Determine the (X, Y) coordinate at the center of the cell enclosing the given text.  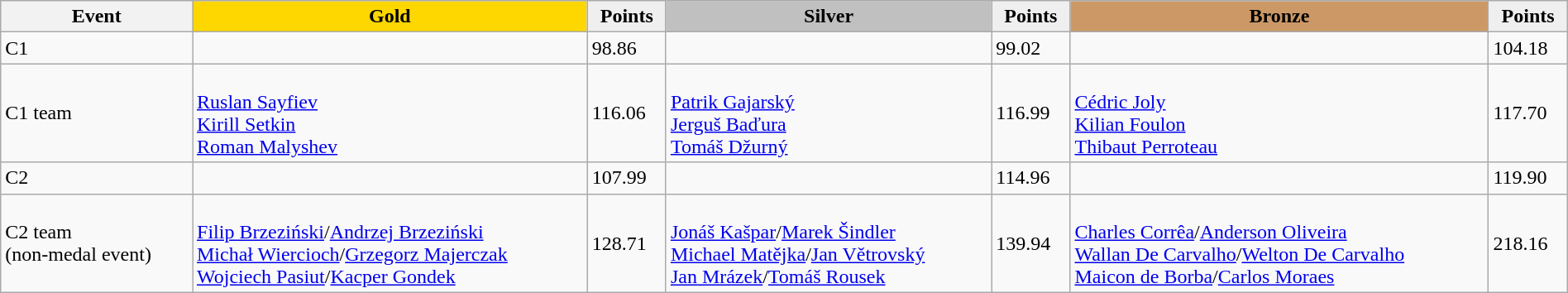
Jonáš Kašpar/Marek ŠindlerMichael Matějka/Jan VětrovskýJan Mrázek/Tomáš Rousek (829, 243)
Patrik GajarskýJerguš BaďuraTomáš Džurný (829, 113)
139.94 (1030, 243)
Silver (829, 17)
107.99 (627, 178)
Gold (390, 17)
117.70 (1528, 113)
Cédric JolyKilian FoulonThibaut Perroteau (1279, 113)
C2 team(non-medal event) (97, 243)
Charles Corrêa/Anderson OliveiraWallan De Carvalho/Welton De CarvalhoMaicon de Borba/Carlos Moraes (1279, 243)
C2 (97, 178)
C1 team (97, 113)
Event (97, 17)
114.96 (1030, 178)
C1 (97, 48)
119.90 (1528, 178)
128.71 (627, 243)
Ruslan SayfievKirill SetkinRoman Malyshev (390, 113)
104.18 (1528, 48)
218.16 (1528, 243)
Bronze (1279, 17)
116.99 (1030, 113)
98.86 (627, 48)
116.06 (627, 113)
Filip Brzeziński/Andrzej BrzezińskiMichał Wiercioch/Grzegorz MajerczakWojciech Pasiut/Kacper Gondek (390, 243)
99.02 (1030, 48)
